Extract the [x, y] coordinate from the center of the cell holding the provided text.  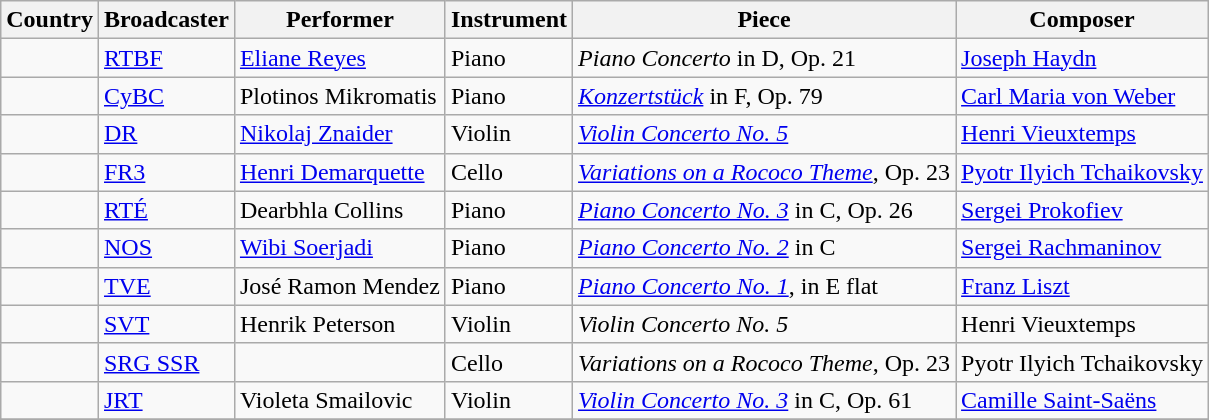
Sergei Prokofiev [1082, 210]
Carl Maria von Weber [1082, 96]
DR [166, 134]
CyBC [166, 96]
SRG SSR [166, 362]
Wibi Soerjadi [340, 248]
Violin Concerto No. 3 in C, Op. 61 [764, 400]
Camille Saint-Saëns [1082, 400]
JRT [166, 400]
Piano Concerto No. 1, in E flat [764, 286]
Joseph Haydn [1082, 58]
Plotinos Mikromatis [340, 96]
Sergei Rachmaninov [1082, 248]
José Ramon Mendez [340, 286]
Piano Concerto in D, Op. 21 [764, 58]
Eliane Reyes [340, 58]
Piece [764, 20]
Henrik Peterson [340, 324]
FR3 [166, 172]
Violeta Smailovic [340, 400]
Country [50, 20]
Piano Concerto No. 2 in C [764, 248]
Composer [1082, 20]
Performer [340, 20]
Piano Concerto No. 3 in C, Op. 26 [764, 210]
Broadcaster [166, 20]
Instrument [508, 20]
Nikolaj Znaider [340, 134]
NOS [166, 248]
TVE [166, 286]
Dearbhla Collins [340, 210]
Franz Liszt [1082, 286]
Konzertstück in F, Op. 79 [764, 96]
Henri Demarquette [340, 172]
RTÉ [166, 210]
SVT [166, 324]
RTBF [166, 58]
